Scan for the cell matching the given text and deliver its (X, Y) coordinate at center. 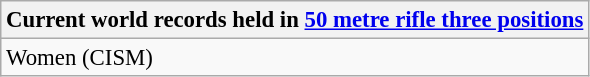
Current world records held in 50 metre rifle three positions (295, 20)
Women (CISM) (295, 58)
